Search for the cell housing the specified text and yield its (x, y) center coordinate. 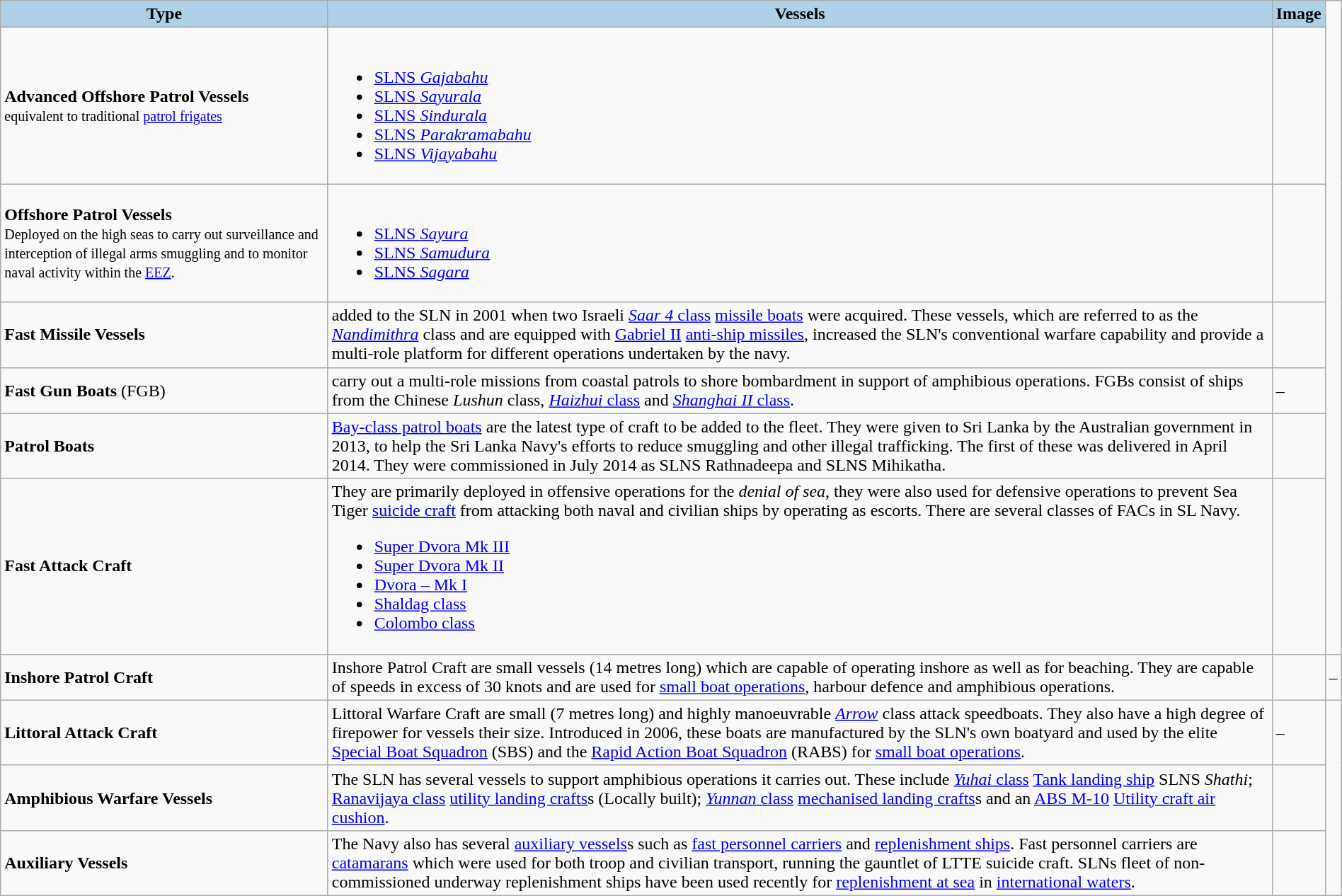
Vessels (800, 14)
SLNS SayuraSLNS SamuduraSLNS Sagara (800, 243)
Fast Attack Craft (164, 566)
Fast Missile Vessels (164, 335)
Patrol Boats (164, 446)
Amphibious Warfare Vessels (164, 798)
Type (164, 14)
Littoral Attack Craft (164, 733)
Image (1298, 14)
Inshore Patrol Craft (164, 677)
SLNS GajabahuSLNS SayuralaSLNS SinduralaSLNS ParakramabahuSLNS Vijayabahu (800, 106)
Advanced Offshore Patrol Vesselsequivalent to traditional patrol frigates (164, 106)
Fast Gun Boats (FGB) (164, 391)
Auxiliary Vessels (164, 863)
